Identify which cell holds the provided text, then report its [x, y] central coordinate. 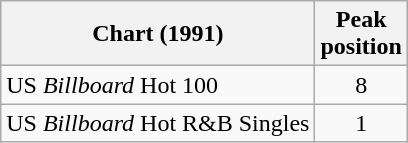
Chart (1991) [158, 34]
8 [361, 85]
Peakposition [361, 34]
1 [361, 123]
US Billboard Hot 100 [158, 85]
US Billboard Hot R&B Singles [158, 123]
